Scan for the cell matching the given text and deliver its [x, y] coordinate at center. 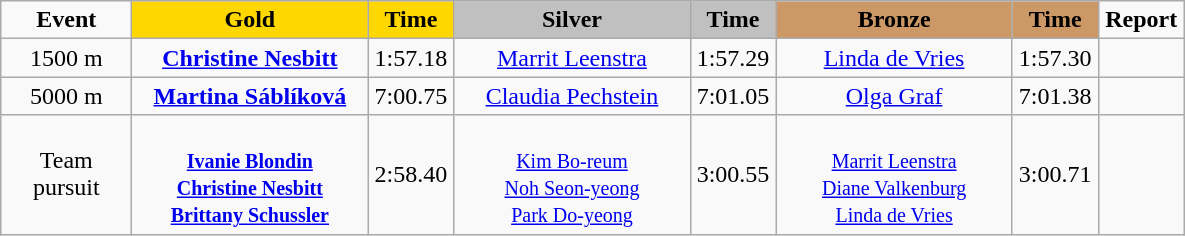
5000 m [66, 96]
Bronze [894, 20]
3:00.71 [1055, 174]
Team pursuit [66, 174]
Gold [250, 20]
Olga Graf [894, 96]
1500 m [66, 58]
Marrit Leenstra [572, 58]
Event [66, 20]
1:57.18 [411, 58]
Ivanie BlondinChristine NesbittBrittany Schussler [250, 174]
Silver [572, 20]
7:00.75 [411, 96]
7:01.05 [733, 96]
Kim Bo-reumNoh Seon-yeongPark Do-yeong [572, 174]
Christine Nesbitt [250, 58]
2:58.40 [411, 174]
Linda de Vries [894, 58]
Report [1141, 20]
7:01.38 [1055, 96]
Martina Sáblíková [250, 96]
1:57.30 [1055, 58]
Claudia Pechstein [572, 96]
3:00.55 [733, 174]
Marrit LeenstraDiane ValkenburgLinda de Vries [894, 174]
1:57.29 [733, 58]
